Return the (x, y) coordinate for the center point of the cell that contains the specified text.  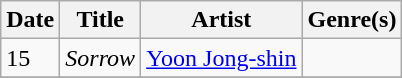
Genre(s) (352, 20)
Sorrow (100, 58)
Artist (222, 20)
Yoon Jong-shin (222, 58)
15 (30, 58)
Title (100, 20)
Date (30, 20)
